From the cell containing the given text, extract its center point as [x, y] coordinate. 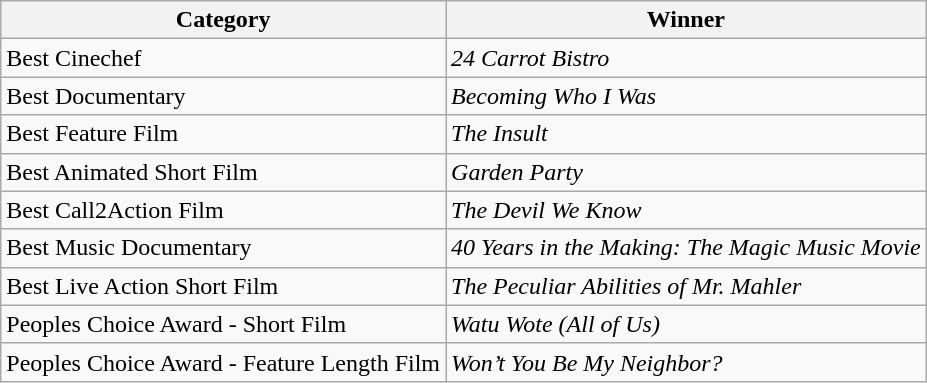
Best Animated Short Film [224, 172]
Best Documentary [224, 96]
24 Carrot Bistro [686, 58]
Watu Wote (All of Us) [686, 324]
Best Live Action Short Film [224, 286]
Peoples Choice Award - Short Film [224, 324]
Winner [686, 20]
40 Years in the Making: The Magic Music Movie [686, 248]
Best Cinechef [224, 58]
Garden Party [686, 172]
Best Feature Film [224, 134]
The Peculiar Abilities of Mr. Mahler [686, 286]
Peoples Choice Award - Feature Length Film [224, 362]
Category [224, 20]
The Insult [686, 134]
Best Music Documentary [224, 248]
Best Call2Action Film [224, 210]
Won’t You Be My Neighbor? [686, 362]
Becoming Who I Was [686, 96]
The Devil We Know [686, 210]
